Output the [X, Y] coordinate of the center of the cell containing the given text.  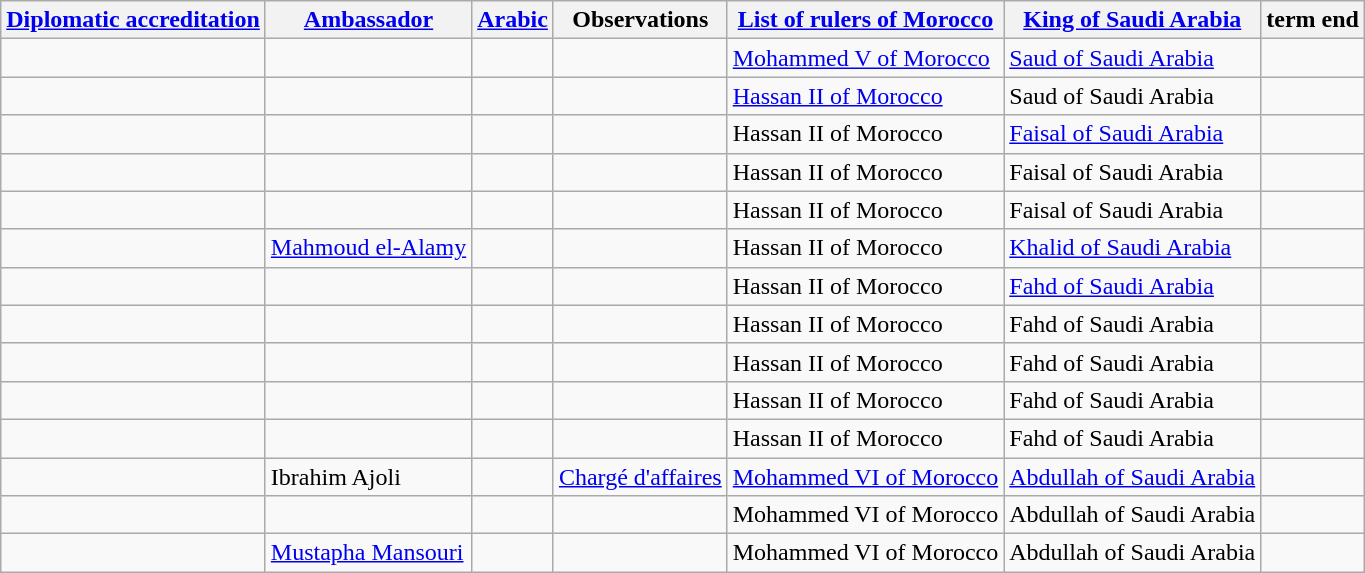
Diplomatic accreditation [134, 20]
Observations [640, 20]
Mustapha Mansouri [368, 553]
List of rulers of Morocco [866, 20]
term end [1313, 20]
Arabic [513, 20]
Khalid of Saudi Arabia [1132, 248]
Mahmoud el-Alamy [368, 248]
King of Saudi Arabia [1132, 20]
Ibrahim Ajoli [368, 477]
Chargé d'affaires [640, 477]
Mohammed V of Morocco [866, 58]
Ambassador [368, 20]
